Return the [X, Y] coordinate for the center point of the cell that contains the specified text.  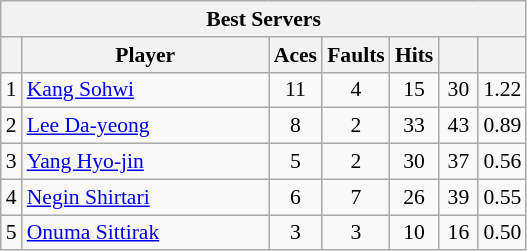
39 [458, 197]
1 [12, 90]
6 [296, 197]
Player [146, 55]
0.56 [502, 162]
Negin Shirtari [146, 197]
10 [414, 233]
Kang Sohwi [146, 90]
Aces [296, 55]
0.89 [502, 126]
11 [296, 90]
0.50 [502, 233]
Yang Hyo-jin [146, 162]
Faults [356, 55]
43 [458, 126]
15 [414, 90]
37 [458, 162]
Hits [414, 55]
33 [414, 126]
7 [356, 197]
16 [458, 233]
Best Servers [264, 19]
8 [296, 126]
0.55 [502, 197]
26 [414, 197]
Lee Da-yeong [146, 126]
Onuma Sittirak [146, 233]
1.22 [502, 90]
